Scan for the cell matching the given text and deliver its (X, Y) coordinate at center. 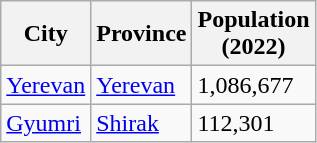
Shirak (142, 123)
City (46, 34)
Province (142, 34)
112,301 (254, 123)
Gyumri (46, 123)
Population(2022) (254, 34)
1,086,677 (254, 85)
